Pinpoint the cell where the given text exists, returning its (X, Y) midpoint coordinate. 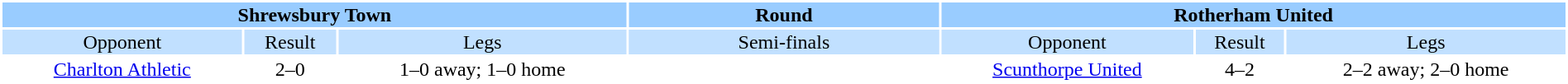
2–2 away; 2–0 home (1426, 69)
4–2 (1241, 69)
Semi-finals (784, 42)
1–0 away; 1–0 home (483, 69)
Charlton Athletic (122, 69)
2–0 (290, 69)
Rotherham United (1254, 15)
Round (784, 15)
Shrewsbury Town (314, 15)
Scunthorpe United (1067, 69)
